For the text-containing cell, return its midpoint in (X, Y) coordinate format. 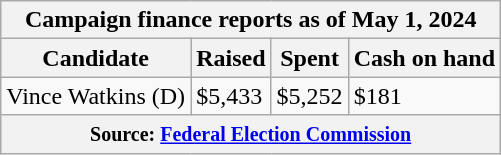
Raised (231, 58)
$5,252 (310, 96)
Vince Watkins (D) (96, 96)
Source: Federal Election Commission (251, 134)
$5,433 (231, 96)
Cash on hand (424, 58)
Candidate (96, 58)
Spent (310, 58)
$181 (424, 96)
Campaign finance reports as of May 1, 2024 (251, 20)
